Find where the given text appears and provide that cell's center as (X, Y) coordinate. 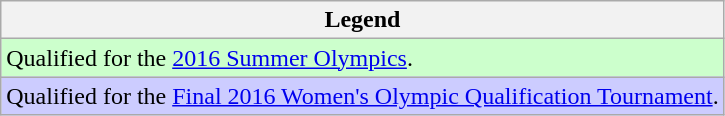
Qualified for the 2016 Summer Olympics. (362, 58)
Qualified for the Final 2016 Women's Olympic Qualification Tournament. (362, 96)
Legend (362, 20)
